Find where the given text appears and provide that cell's center as [X, Y] coordinate. 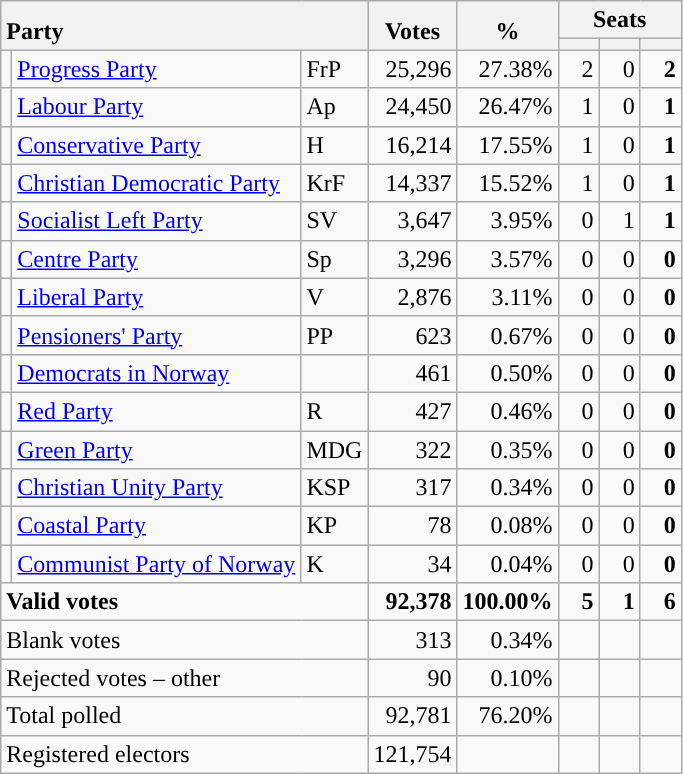
92,378 [412, 602]
Christian Unity Party [156, 488]
Total polled [184, 716]
Sp [334, 259]
26.47% [508, 107]
0.35% [508, 449]
Green Party [156, 449]
Party [184, 26]
SV [334, 221]
76.20% [508, 716]
KSP [334, 488]
V [334, 297]
0.67% [508, 335]
KP [334, 526]
Communist Party of Norway [156, 564]
0.46% [508, 411]
427 [412, 411]
5 [578, 602]
14,337 [412, 183]
H [334, 145]
6 [660, 602]
3.95% [508, 221]
317 [412, 488]
K [334, 564]
Christian Democratic Party [156, 183]
Coastal Party [156, 526]
16,214 [412, 145]
Red Party [156, 411]
2,876 [412, 297]
Rejected votes – other [184, 678]
MDG [334, 449]
R [334, 411]
17.55% [508, 145]
27.38% [508, 69]
0.04% [508, 564]
78 [412, 526]
Democrats in Norway [156, 373]
Registered electors [184, 754]
313 [412, 640]
25,296 [412, 69]
FrP [334, 69]
322 [412, 449]
121,754 [412, 754]
0.08% [508, 526]
100.00% [508, 602]
Valid votes [184, 602]
Centre Party [156, 259]
Socialist Left Party [156, 221]
KrF [334, 183]
24,450 [412, 107]
92,781 [412, 716]
PP [334, 335]
Blank votes [184, 640]
623 [412, 335]
Ap [334, 107]
15.52% [508, 183]
Votes [412, 26]
34 [412, 564]
Labour Party [156, 107]
Seats [620, 20]
3.57% [508, 259]
% [508, 26]
0.10% [508, 678]
3,647 [412, 221]
Liberal Party [156, 297]
90 [412, 678]
Pensioners' Party [156, 335]
3,296 [412, 259]
Progress Party [156, 69]
Conservative Party [156, 145]
3.11% [508, 297]
461 [412, 373]
0.50% [508, 373]
